Pinpoint the cell where the given text exists, returning its (X, Y) midpoint coordinate. 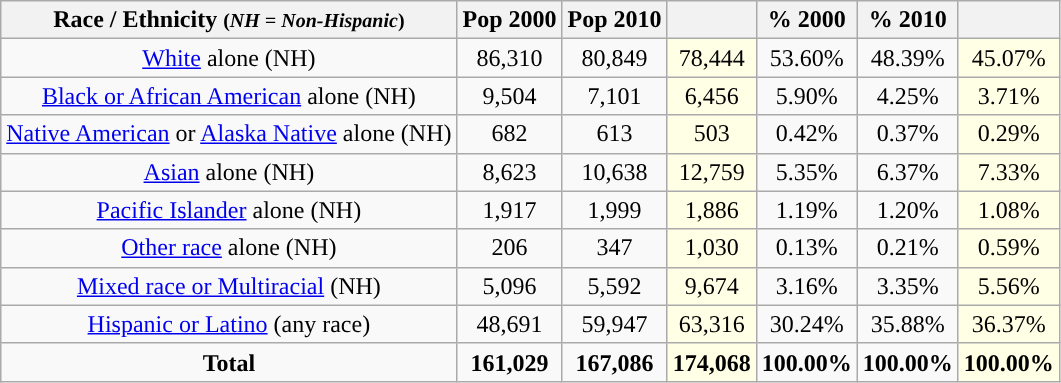
6.37% (908, 172)
1,999 (614, 210)
174,068 (712, 362)
35.88% (908, 324)
48,691 (510, 324)
9,504 (510, 96)
3.35% (908, 286)
0.42% (806, 134)
White alone (NH) (229, 58)
5,096 (510, 286)
59,947 (614, 324)
682 (510, 134)
48.39% (908, 58)
503 (712, 134)
80,849 (614, 58)
0.29% (1008, 134)
12,759 (712, 172)
167,086 (614, 362)
5.90% (806, 96)
4.25% (908, 96)
Native American or Alaska Native alone (NH) (229, 134)
5,592 (614, 286)
1,917 (510, 210)
0.13% (806, 248)
Black or African American alone (NH) (229, 96)
36.37% (1008, 324)
Mixed race or Multiracial (NH) (229, 286)
1.20% (908, 210)
5.35% (806, 172)
Other race alone (NH) (229, 248)
3.16% (806, 286)
53.60% (806, 58)
86,310 (510, 58)
7.33% (1008, 172)
6,456 (712, 96)
5.56% (1008, 286)
347 (614, 248)
Pacific Islander alone (NH) (229, 210)
Hispanic or Latino (any race) (229, 324)
1.19% (806, 210)
0.21% (908, 248)
45.07% (1008, 58)
78,444 (712, 58)
Total (229, 362)
9,674 (712, 286)
161,029 (510, 362)
63,316 (712, 324)
1,030 (712, 248)
Pop 2000 (510, 20)
1,886 (712, 210)
Asian alone (NH) (229, 172)
7,101 (614, 96)
30.24% (806, 324)
Pop 2010 (614, 20)
10,638 (614, 172)
8,623 (510, 172)
Race / Ethnicity (NH = Non-Hispanic) (229, 20)
0.37% (908, 134)
613 (614, 134)
1.08% (1008, 210)
206 (510, 248)
% 2000 (806, 20)
0.59% (1008, 248)
% 2010 (908, 20)
3.71% (1008, 96)
